Search for the cell housing the specified text and yield its [X, Y] center coordinate. 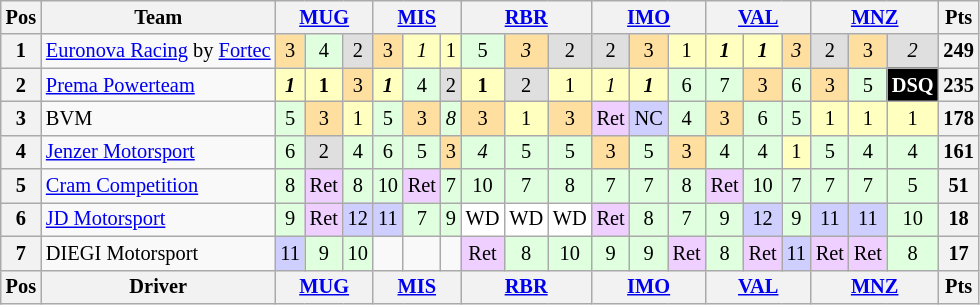
17 [958, 253]
Cram Competition [158, 186]
51 [958, 186]
Driver [158, 287]
178 [958, 118]
Euronova Racing by Fortec [158, 51]
Team [158, 17]
JD Motorsport [158, 219]
BVM [158, 118]
DIEGI Motorsport [158, 253]
Jenzer Motorsport [158, 152]
235 [958, 85]
161 [958, 152]
NC [649, 118]
249 [958, 51]
18 [958, 219]
Prema Powerteam [158, 85]
DSQ [913, 85]
